Find where the given text appears and provide that cell's center as (x, y) coordinate. 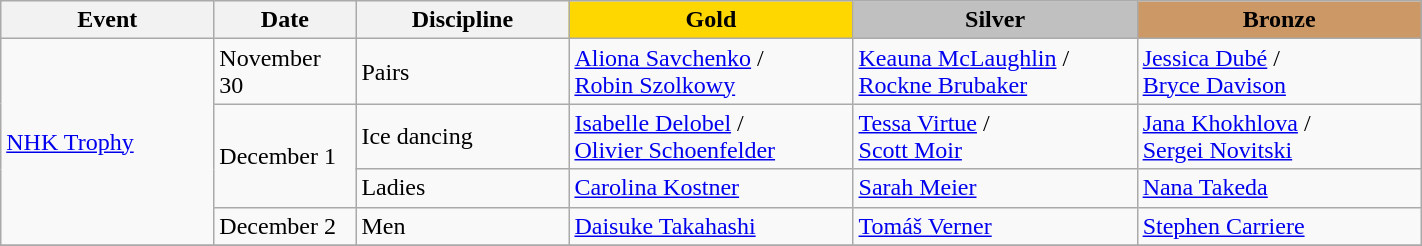
Keauna McLaughlin / Rockne Brubaker (995, 72)
November 30 (285, 72)
Men (462, 226)
December 1 (285, 156)
Pairs (462, 72)
Event (108, 20)
Ice dancing (462, 136)
Stephen Carriere (1279, 226)
December 2 (285, 226)
Jessica Dubé / Bryce Davison (1279, 72)
Sarah Meier (995, 188)
Nana Takeda (1279, 188)
Tomáš Verner (995, 226)
Bronze (1279, 20)
Silver (995, 20)
Discipline (462, 20)
NHK Trophy (108, 142)
Aliona Savchenko / Robin Szolkowy (711, 72)
Daisuke Takahashi (711, 226)
Date (285, 20)
Gold (711, 20)
Isabelle Delobel / Olivier Schoenfelder (711, 136)
Jana Khokhlova / Sergei Novitski (1279, 136)
Carolina Kostner (711, 188)
Ladies (462, 188)
Tessa Virtue / Scott Moir (995, 136)
